Provide the (x, y) coordinate of the cell's center where the given text is located.  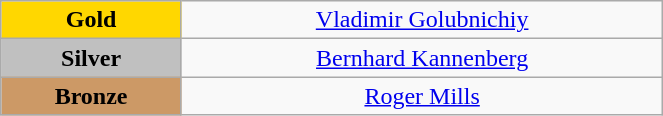
Bernhard Kannenberg (422, 58)
Roger Mills (422, 96)
Gold (92, 20)
Vladimir Golubnichiy (422, 20)
Bronze (92, 96)
Silver (92, 58)
